Return [x, y] of the center of cell containing provided text 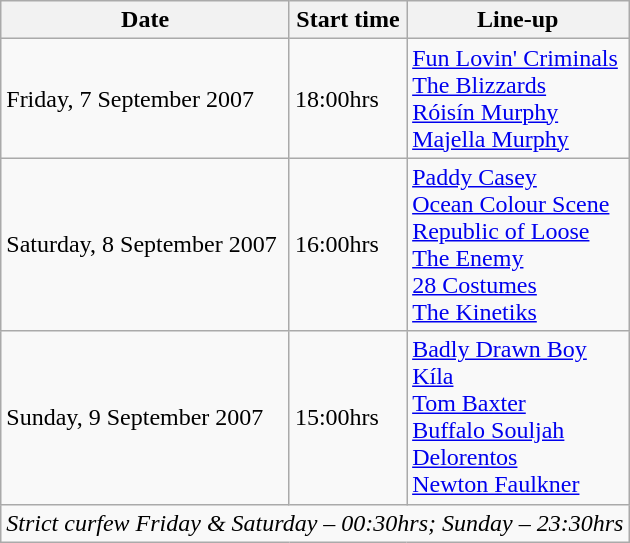
Start time [348, 20]
Fun Lovin' CriminalsThe BlizzardsRóisín MurphyMajella Murphy [518, 98]
Date [146, 20]
18:00hrs [348, 98]
Saturday, 8 September 2007 [146, 244]
15:00hrs [348, 418]
Badly Drawn BoyKílaTom BaxterBuffalo SouljahDelorentosNewton Faulkner [518, 418]
Paddy CaseyOcean Colour SceneRepublic of LooseThe Enemy28 CostumesThe Kinetiks [518, 244]
16:00hrs [348, 244]
Line‑up [518, 20]
Sunday, 9 September 2007 [146, 418]
Friday, 7 September 2007 [146, 98]
Strict curfew Friday & Saturday – 00:30hrs; Sunday – 23:30hrs [315, 523]
